Return the [X, Y] coordinate for the center point of the cell that contains the specified text.  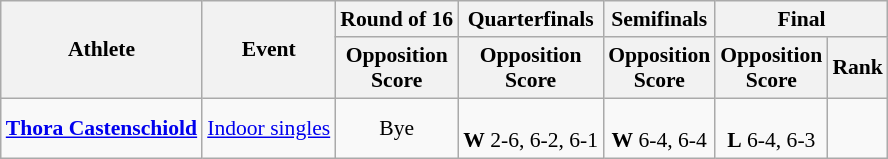
Athlete [102, 50]
Event [268, 50]
W 6-4, 6-4 [659, 128]
L 6-4, 6-3 [771, 128]
W 2-6, 6-2, 6-1 [530, 128]
Thora Castenschiold [102, 128]
Rank [858, 68]
Bye [396, 128]
Final [802, 19]
Indoor singles [268, 128]
Semifinals [659, 19]
Quarterfinals [530, 19]
Round of 16 [396, 19]
